Return the [X, Y] coordinate for the center point of the cell that contains the specified text.  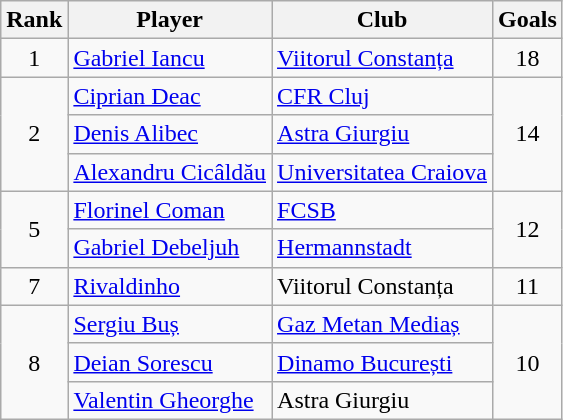
Gabriel Debeljuh [170, 248]
18 [528, 58]
Deian Sorescu [170, 362]
Rank [34, 20]
14 [528, 134]
1 [34, 58]
Club [382, 20]
Universitatea Craiova [382, 172]
11 [528, 286]
CFR Cluj [382, 96]
Gaz Metan Mediaș [382, 324]
Player [170, 20]
2 [34, 134]
Goals [528, 20]
Sergiu Buș [170, 324]
10 [528, 362]
Gabriel Iancu [170, 58]
8 [34, 362]
Valentin Gheorghe [170, 400]
FCSB [382, 210]
Hermannstadt [382, 248]
Alexandru Cicâldău [170, 172]
12 [528, 229]
Rivaldinho [170, 286]
7 [34, 286]
5 [34, 229]
Dinamo București [382, 362]
Ciprian Deac [170, 96]
Florinel Coman [170, 210]
Denis Alibec [170, 134]
